Find where the given text appears and provide that cell's center as (x, y) coordinate. 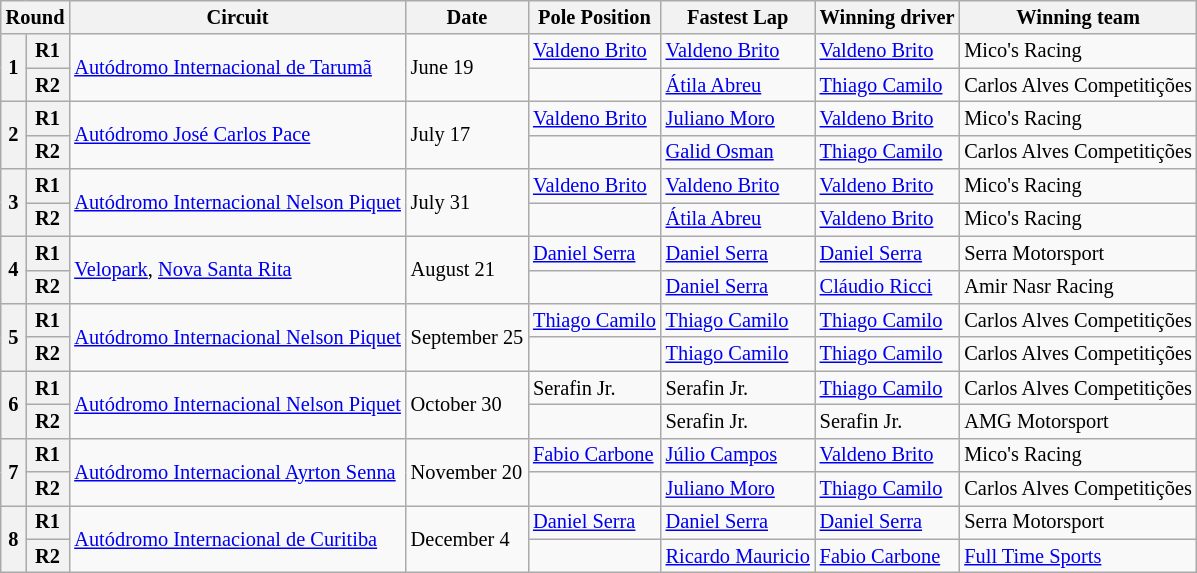
Pole Position (594, 17)
5 (14, 336)
6 (14, 404)
July 17 (467, 134)
Circuit (237, 17)
December 4 (467, 538)
3 (14, 202)
7 (14, 472)
November 20 (467, 472)
October 30 (467, 404)
August 21 (467, 270)
September 25 (467, 336)
Autódromo Internacional de Curitiba (237, 538)
2 (14, 134)
Amir Nasr Racing (1078, 287)
Autódromo Internacional de Tarumã (237, 68)
Round (36, 17)
Ricardo Mauricio (738, 556)
Galid Osman (738, 152)
Autódromo José Carlos Pace (237, 134)
Júlio Campos (738, 455)
June 19 (467, 68)
Full Time Sports (1078, 556)
4 (14, 270)
1 (14, 68)
AMG Motorsport (1078, 421)
Winning team (1078, 17)
Autódromo Internacional Ayrton Senna (237, 472)
Winning driver (888, 17)
Fastest Lap (738, 17)
Date (467, 17)
8 (14, 538)
July 31 (467, 202)
Cláudio Ricci (888, 287)
Velopark, Nova Santa Rita (237, 270)
